Scan for the cell matching the given text and deliver its [X, Y] coordinate at center. 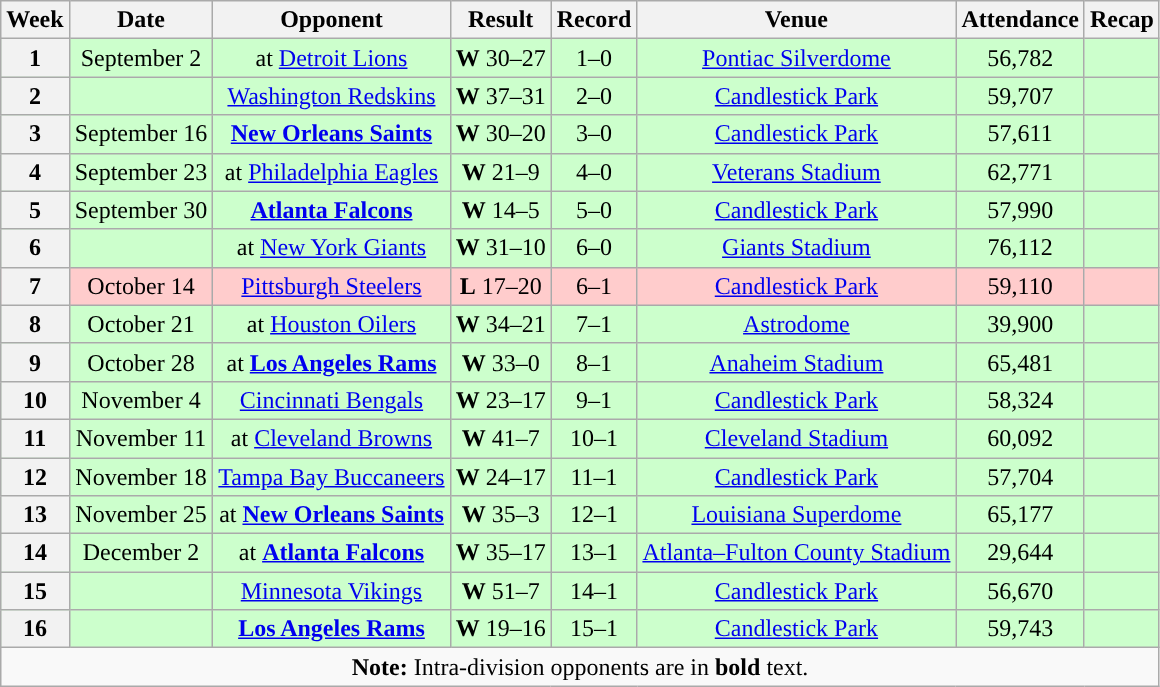
56,782 [1020, 58]
W 19–16 [500, 629]
at Atlanta Falcons [332, 553]
3 [35, 134]
8–1 [594, 362]
15 [35, 591]
W 14–5 [500, 210]
65,177 [1020, 515]
5 [35, 210]
10 [35, 400]
Los Angeles Rams [332, 629]
65,481 [1020, 362]
4–0 [594, 172]
September 2 [141, 58]
57,704 [1020, 477]
Atlanta–Fulton County Stadium [796, 553]
Minnesota Vikings [332, 591]
Giants Stadium [796, 248]
Veterans Stadium [796, 172]
39,900 [1020, 324]
at New Orleans Saints [332, 515]
62,771 [1020, 172]
W 30–20 [500, 134]
9–1 [594, 400]
Week [35, 20]
November 4 [141, 400]
5–0 [594, 210]
57,611 [1020, 134]
Venue [796, 20]
59,743 [1020, 629]
W 21–9 [500, 172]
29,644 [1020, 553]
November 18 [141, 477]
September 16 [141, 134]
Louisiana Superdome [796, 515]
November 11 [141, 438]
at Detroit Lions [332, 58]
Date [141, 20]
1–0 [594, 58]
W 41–7 [500, 438]
Tampa Bay Buccaneers [332, 477]
1 [35, 58]
57,990 [1020, 210]
2–0 [594, 96]
at New York Giants [332, 248]
W 34–21 [500, 324]
W 24–17 [500, 477]
Anaheim Stadium [796, 362]
W 35–17 [500, 553]
13–1 [594, 553]
12 [35, 477]
W 51–7 [500, 591]
November 25 [141, 515]
Result [500, 20]
76,112 [1020, 248]
6–0 [594, 248]
3–0 [594, 134]
4 [35, 172]
W 35–3 [500, 515]
Recap [1122, 20]
at Cleveland Browns [332, 438]
Pontiac Silverdome [796, 58]
W 23–17 [500, 400]
New Orleans Saints [332, 134]
W 30–27 [500, 58]
2 [35, 96]
Washington Redskins [332, 96]
13 [35, 515]
at Houston Oilers [332, 324]
September 30 [141, 210]
Cincinnati Bengals [332, 400]
8 [35, 324]
September 23 [141, 172]
W 33–0 [500, 362]
15–1 [594, 629]
W 37–31 [500, 96]
Pittsburgh Steelers [332, 286]
60,092 [1020, 438]
October 14 [141, 286]
10–1 [594, 438]
7–1 [594, 324]
6 [35, 248]
56,670 [1020, 591]
58,324 [1020, 400]
14–1 [594, 591]
at Philadelphia Eagles [332, 172]
Note: Intra-division opponents are in bold text. [580, 667]
L 17–20 [500, 286]
59,707 [1020, 96]
Attendance [1020, 20]
6–1 [594, 286]
October 28 [141, 362]
Opponent [332, 20]
9 [35, 362]
16 [35, 629]
October 21 [141, 324]
14 [35, 553]
11–1 [594, 477]
12–1 [594, 515]
11 [35, 438]
Atlanta Falcons [332, 210]
W 31–10 [500, 248]
59,110 [1020, 286]
7 [35, 286]
Cleveland Stadium [796, 438]
Record [594, 20]
Astrodome [796, 324]
at Los Angeles Rams [332, 362]
December 2 [141, 553]
